Search for the cell housing the specified text and yield its (x, y) center coordinate. 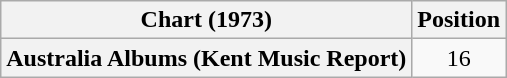
Chart (1973) (206, 20)
Australia Albums (Kent Music Report) (206, 58)
Position (459, 20)
16 (459, 58)
